Search for the cell housing the specified text and yield its [x, y] center coordinate. 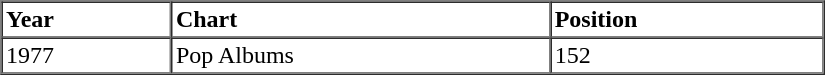
1977 [87, 56]
Chart [360, 20]
Position [686, 20]
Pop Albums [360, 56]
Year [87, 20]
152 [686, 56]
